Return (X, Y) of the center of cell containing provided text 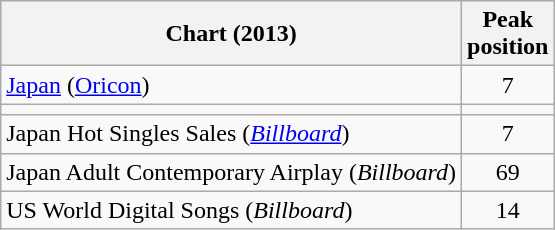
Peakposition (508, 34)
Chart (2013) (232, 34)
14 (508, 210)
Japan Adult Contemporary Airplay (Billboard) (232, 172)
Japan (Oricon) (232, 85)
US World Digital Songs (Billboard) (232, 210)
Japan Hot Singles Sales (Billboard) (232, 134)
69 (508, 172)
